Extract the [X, Y] coordinate from the center of the cell holding the provided text.  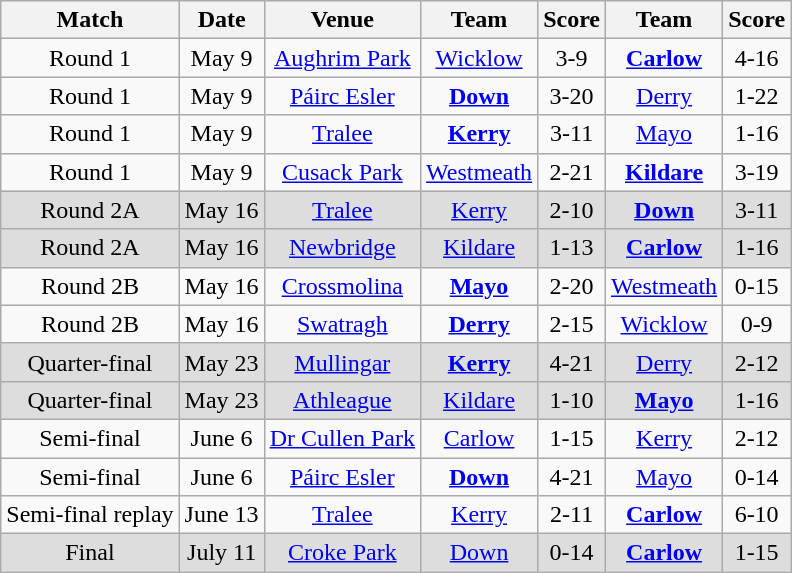
2-21 [572, 172]
Newbridge [342, 248]
3-9 [572, 58]
4-16 [757, 58]
Semi-final replay [90, 515]
1-13 [572, 248]
Dr Cullen Park [342, 438]
Crossmolina [342, 286]
2-15 [572, 324]
Aughrim Park [342, 58]
6-10 [757, 515]
Date [222, 20]
Final [90, 553]
2-20 [572, 286]
1-10 [572, 400]
0-15 [757, 286]
Cusack Park [342, 172]
3-20 [572, 96]
July 11 [222, 553]
Swatragh [342, 324]
1-22 [757, 96]
0-9 [757, 324]
June 13 [222, 515]
Match [90, 20]
Croke Park [342, 553]
Athleague [342, 400]
Venue [342, 20]
2-10 [572, 210]
2-11 [572, 515]
Mullingar [342, 362]
3-19 [757, 172]
